For the text-containing cell, return its midpoint in [x, y] coordinate format. 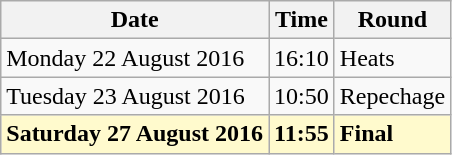
Date [135, 20]
10:50 [302, 96]
Repechage [392, 96]
Tuesday 23 August 2016 [135, 96]
Monday 22 August 2016 [135, 58]
16:10 [302, 58]
Saturday 27 August 2016 [135, 134]
Round [392, 20]
Heats [392, 58]
Time [302, 20]
Final [392, 134]
11:55 [302, 134]
